Locate the cell with the specified text and output its (x, y) center coordinate. 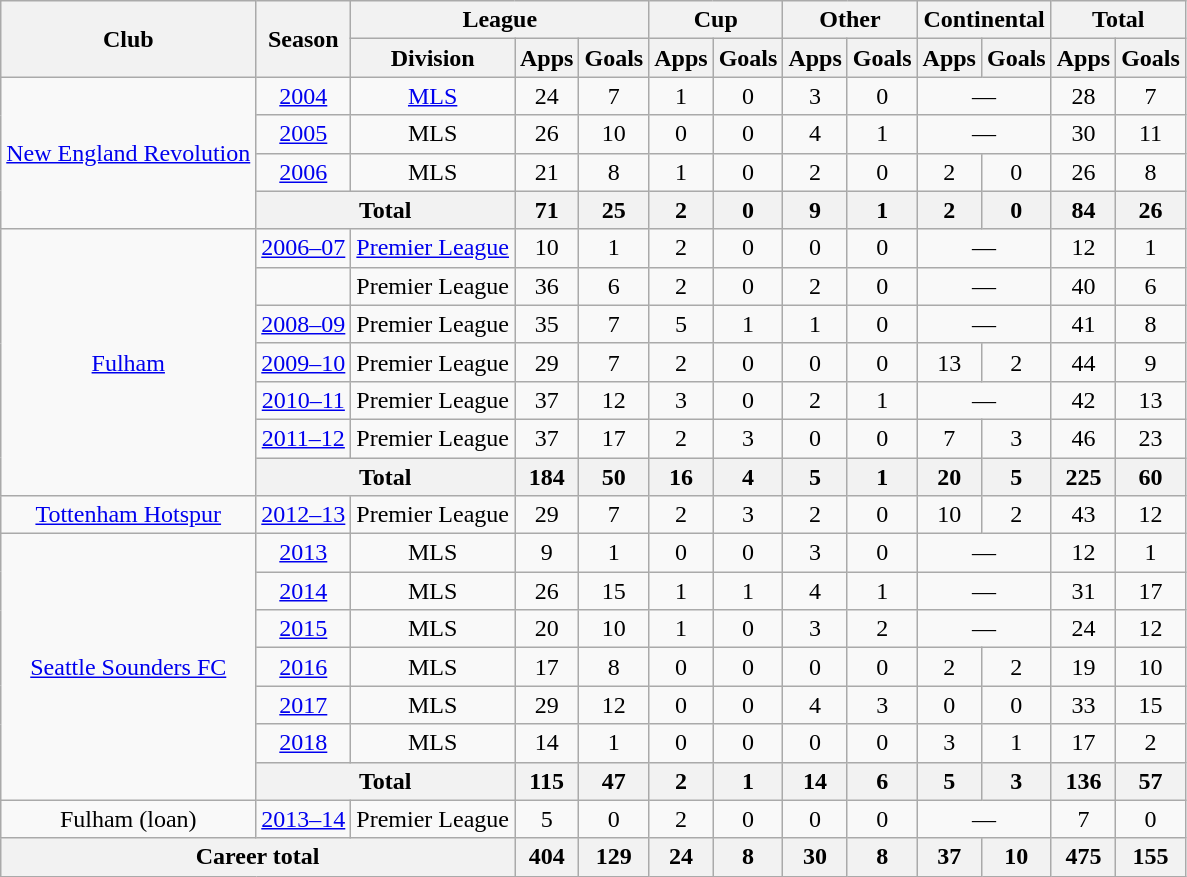
404 (546, 857)
36 (546, 286)
60 (1151, 477)
11 (1151, 134)
Division (433, 58)
Club (128, 39)
Cup (716, 20)
33 (1083, 705)
2016 (304, 667)
42 (1083, 400)
2010–11 (304, 400)
115 (546, 781)
2017 (304, 705)
19 (1083, 667)
Fulham (128, 362)
129 (614, 857)
136 (1083, 781)
25 (614, 210)
71 (546, 210)
57 (1151, 781)
Other (850, 20)
Tottenham Hotspur (128, 515)
2005 (304, 134)
Season (304, 39)
225 (1083, 477)
475 (1083, 857)
2012–13 (304, 515)
Seattle Sounders FC (128, 667)
2018 (304, 743)
41 (1083, 324)
184 (546, 477)
League (500, 20)
2008–09 (304, 324)
44 (1083, 362)
43 (1083, 515)
2015 (304, 629)
2014 (304, 591)
2006–07 (304, 248)
31 (1083, 591)
84 (1083, 210)
21 (546, 172)
2009–10 (304, 362)
28 (1083, 96)
2004 (304, 96)
40 (1083, 286)
Career total (258, 857)
35 (546, 324)
47 (614, 781)
2013–14 (304, 819)
New England Revolution (128, 153)
2013 (304, 553)
2006 (304, 172)
23 (1151, 438)
Continental (984, 20)
155 (1151, 857)
46 (1083, 438)
16 (681, 477)
Fulham (loan) (128, 819)
2011–12 (304, 438)
50 (614, 477)
